Find where the given text appears and provide that cell's center as [X, Y] coordinate. 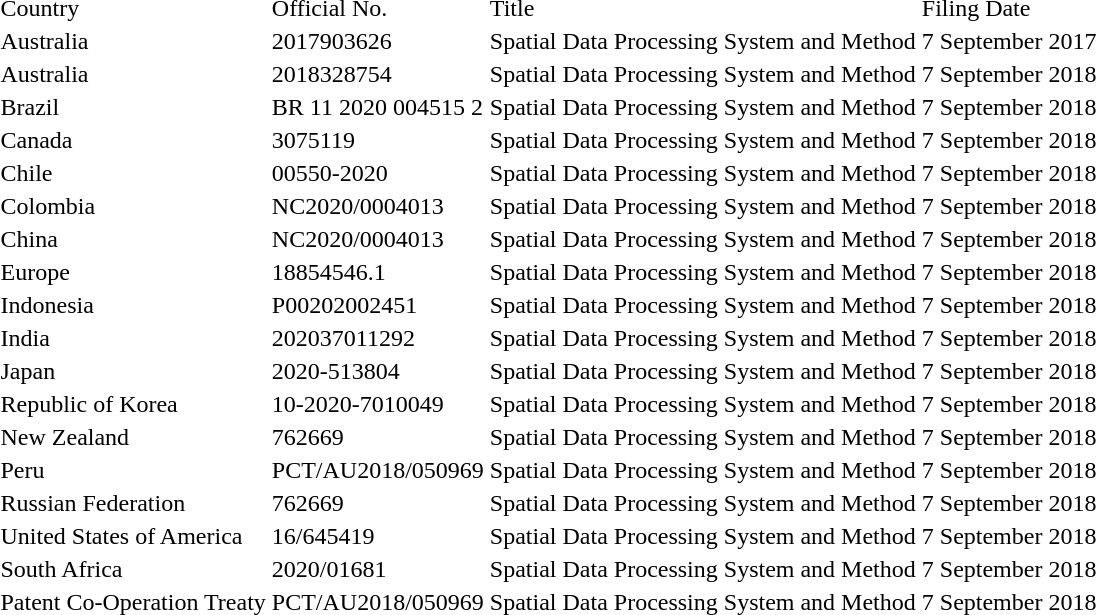
PCT/AU2018/050969 [378, 470]
18854546.1 [378, 272]
2020/01681 [378, 569]
2017903626 [378, 41]
2018328754 [378, 74]
2020-513804 [378, 371]
00550-2020 [378, 173]
10-2020-7010049 [378, 404]
BR 11 2020 004515 2 [378, 107]
202037011292 [378, 338]
P00202002451 [378, 305]
16/645419 [378, 536]
3075119 [378, 140]
